Locate the cell with the specified text and output its [x, y] center coordinate. 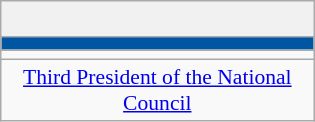
Third President of the National Council [158, 90]
